Return [x, y] of the center of cell containing provided text 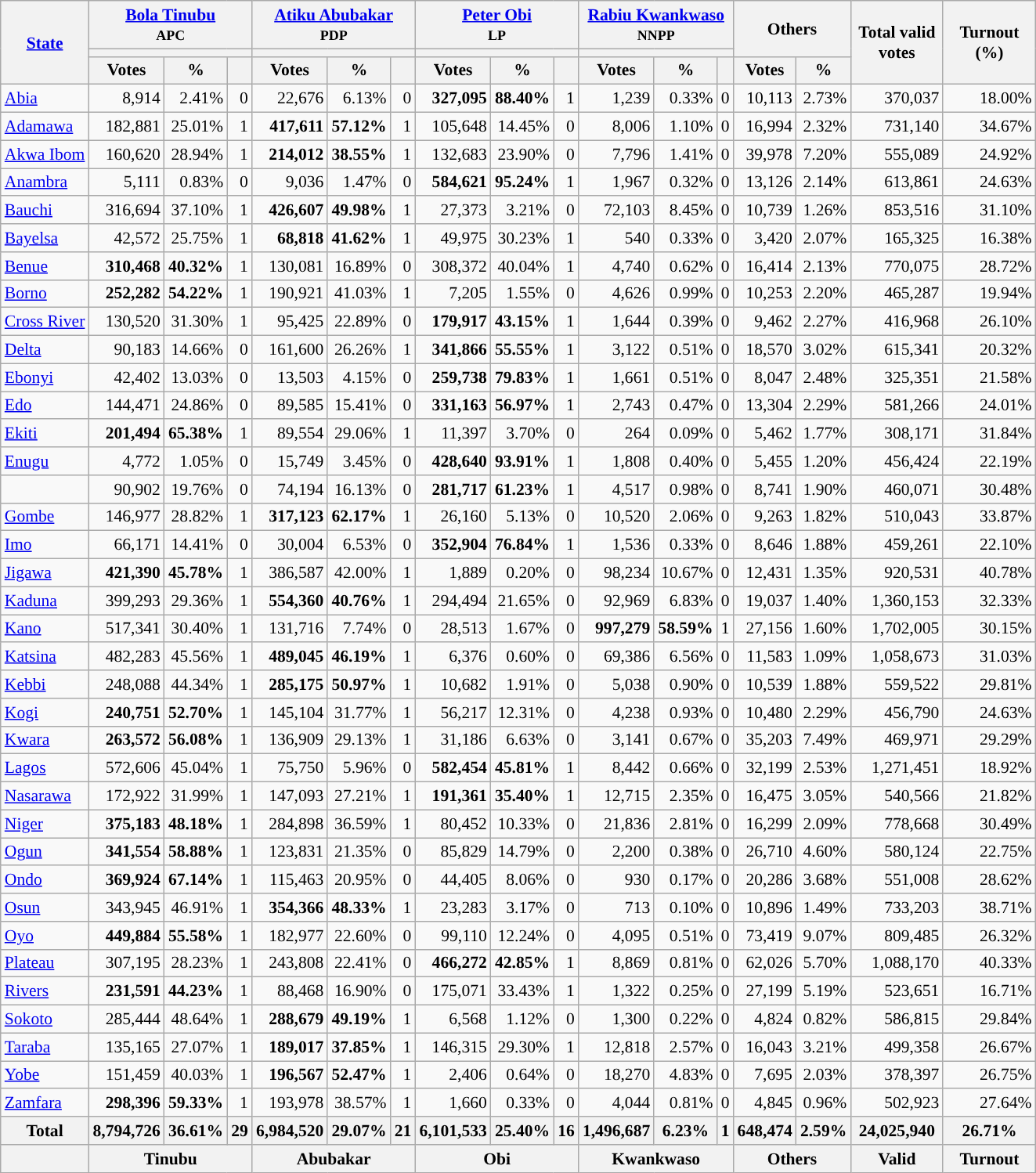
22,676 [290, 99]
105,648 [453, 127]
4.60% [824, 852]
41.03% [359, 294]
2.81% [685, 824]
5.96% [359, 768]
6,984,520 [290, 1131]
46.19% [359, 657]
18,270 [616, 1075]
307,195 [126, 963]
5.13% [522, 517]
31.30% [196, 322]
76.84% [522, 545]
489,045 [290, 657]
0.90% [685, 684]
0.82% [824, 1020]
517,341 [126, 629]
310,468 [126, 266]
69,386 [616, 657]
61.23% [522, 489]
Kwankwaso [656, 1159]
1.40% [824, 601]
2.48% [824, 377]
16,043 [765, 1047]
Imo [45, 545]
88.40% [522, 99]
298,396 [126, 1103]
1.12% [522, 1020]
29.13% [359, 740]
27.21% [359, 796]
182,881 [126, 127]
4,238 [616, 713]
16 [566, 1131]
1,660 [453, 1103]
Cross River [45, 322]
26.26% [359, 350]
399,293 [126, 601]
555,089 [897, 154]
510,043 [897, 517]
10.67% [685, 573]
581,266 [897, 406]
130,520 [126, 322]
8.45% [685, 211]
615,341 [897, 350]
3.68% [824, 880]
191,361 [453, 796]
386,587 [290, 573]
378,397 [897, 1075]
22.10% [989, 545]
0.39% [685, 322]
16.13% [359, 489]
11,397 [453, 434]
1.05% [196, 461]
417,611 [290, 127]
Abubakar [334, 1159]
29.07% [359, 1131]
99,110 [453, 936]
38.71% [989, 908]
Kebbi [45, 684]
18.00% [989, 99]
3,420 [765, 238]
341,554 [126, 852]
25.01% [196, 127]
48.18% [196, 824]
6.13% [359, 99]
49.19% [359, 1020]
72,103 [616, 211]
49,975 [453, 238]
2.07% [824, 238]
48.33% [359, 908]
92,969 [616, 601]
55.55% [522, 350]
0.64% [522, 1075]
1,239 [616, 99]
713 [616, 908]
499,358 [897, 1047]
1.26% [824, 211]
1,360,153 [897, 601]
36.61% [196, 1131]
179,917 [453, 322]
259,738 [453, 377]
12,715 [616, 796]
62,026 [765, 963]
12.24% [522, 936]
136,909 [290, 740]
264 [616, 434]
1,661 [616, 377]
580,124 [897, 852]
172,922 [126, 796]
Bola TinubuAPC [170, 25]
1,644 [616, 322]
0.10% [685, 908]
325,351 [897, 377]
6.23% [685, 1131]
28.62% [989, 880]
19.76% [196, 489]
37.85% [359, 1047]
35,203 [765, 740]
16,299 [765, 824]
Ebonyi [45, 377]
1.67% [522, 629]
28.72% [989, 266]
1.91% [522, 684]
201,494 [126, 434]
3,141 [616, 740]
28.94% [196, 154]
0.66% [685, 768]
778,668 [897, 824]
40.04% [522, 266]
1,058,673 [897, 657]
8,914 [126, 99]
5,462 [765, 434]
29.36% [196, 601]
2.53% [824, 768]
2.13% [824, 266]
27,199 [765, 991]
308,372 [453, 266]
7.49% [824, 740]
Zamfara [45, 1103]
Total valid votes [897, 42]
1,088,170 [897, 963]
26.10% [989, 322]
42,572 [126, 238]
0.83% [196, 182]
8,869 [616, 963]
Akwa Ibom [45, 154]
331,163 [453, 406]
31,186 [453, 740]
93.91% [522, 461]
30.48% [989, 489]
1.35% [824, 573]
997,279 [616, 629]
Turnout (%) [989, 42]
Tinubu [170, 1159]
352,904 [453, 545]
0.32% [685, 182]
460,071 [897, 489]
2.03% [824, 1075]
551,008 [897, 880]
3.02% [824, 350]
27,373 [453, 211]
8,646 [765, 545]
421,390 [126, 573]
21 [403, 1131]
74,194 [290, 489]
8,047 [765, 377]
2.06% [685, 517]
151,459 [126, 1075]
2,743 [616, 406]
7,695 [765, 1075]
24.92% [989, 154]
613,861 [897, 182]
1.77% [824, 434]
30.49% [989, 824]
24,025,940 [897, 1131]
8,741 [765, 489]
482,283 [126, 657]
1,967 [616, 182]
1,808 [616, 461]
343,945 [126, 908]
375,183 [126, 824]
28.82% [196, 517]
9,462 [765, 322]
Adamawa [45, 127]
20.32% [989, 350]
1,300 [616, 1020]
7.20% [824, 154]
62.17% [359, 517]
16,475 [765, 796]
0.40% [685, 461]
0.62% [685, 266]
43.15% [522, 322]
10,520 [616, 517]
0.09% [685, 434]
4,044 [616, 1103]
0.47% [685, 406]
58.59% [685, 629]
90,902 [126, 489]
1.20% [824, 461]
0.22% [685, 1020]
22.19% [989, 461]
16.71% [989, 991]
175,071 [453, 991]
40.33% [989, 963]
24.01% [989, 406]
31.77% [359, 713]
57.12% [359, 127]
731,140 [897, 127]
243,808 [290, 963]
30.40% [196, 629]
52.47% [359, 1075]
29.29% [989, 740]
27,156 [765, 629]
456,790 [897, 713]
42,402 [126, 377]
5,038 [616, 684]
809,485 [897, 936]
89,585 [290, 406]
Taraba [45, 1047]
131,716 [290, 629]
42.00% [359, 573]
Oyo [45, 936]
4.83% [685, 1075]
16.90% [359, 991]
3.70% [522, 434]
469,971 [897, 740]
Delta [45, 350]
6.83% [685, 601]
0.20% [522, 573]
8,006 [616, 127]
40.78% [989, 573]
416,968 [897, 322]
45.78% [196, 573]
10,113 [765, 99]
37.10% [196, 211]
354,366 [290, 908]
10,896 [765, 908]
45.56% [196, 657]
370,037 [897, 99]
586,815 [897, 1020]
Niger [45, 824]
1.47% [359, 182]
28.23% [196, 963]
88,468 [290, 991]
10,539 [765, 684]
214,012 [290, 154]
14.45% [522, 127]
38.57% [359, 1103]
14.79% [522, 852]
8,794,726 [126, 1131]
40.76% [359, 601]
32.33% [989, 601]
21.82% [989, 796]
Kano [45, 629]
80,452 [453, 824]
145,104 [290, 713]
12,431 [765, 573]
4,845 [765, 1103]
285,444 [126, 1020]
98,234 [616, 573]
Jigawa [45, 573]
Plateau [45, 963]
1.60% [824, 629]
165,325 [897, 238]
21,836 [616, 824]
52.70% [196, 713]
8.06% [522, 880]
930 [616, 880]
7,796 [616, 154]
853,516 [897, 211]
160,620 [126, 154]
39,978 [765, 154]
281,717 [453, 489]
31.99% [196, 796]
13,304 [765, 406]
31.03% [989, 657]
6,376 [453, 657]
Katsina [45, 657]
95,425 [290, 322]
21.58% [989, 377]
5,455 [765, 461]
Kogi [45, 713]
648,474 [765, 1131]
29.84% [989, 1020]
341,866 [453, 350]
44.23% [196, 991]
10.33% [522, 824]
10,253 [765, 294]
16.89% [359, 266]
263,572 [126, 740]
21.65% [522, 601]
308,171 [897, 434]
Bauchi [45, 211]
20,286 [765, 880]
146,315 [453, 1047]
19.94% [989, 294]
2.35% [685, 796]
1,702,005 [897, 629]
15,749 [290, 461]
288,679 [290, 1020]
144,471 [126, 406]
27.64% [989, 1103]
10,739 [765, 211]
Turnout [989, 1159]
20.95% [359, 880]
733,203 [897, 908]
3.45% [359, 461]
369,924 [126, 880]
6,101,533 [453, 1131]
285,175 [290, 684]
1,496,687 [616, 1131]
248,088 [126, 684]
0.96% [824, 1103]
Rivers [45, 991]
1,536 [616, 545]
582,454 [453, 768]
Yobe [45, 1075]
7.74% [359, 629]
State [45, 42]
30.23% [522, 238]
1.49% [824, 908]
2.09% [824, 824]
66,171 [126, 545]
Borno [45, 294]
Peter ObiLP [496, 25]
0.93% [685, 713]
1.82% [824, 517]
6,568 [453, 1020]
27.07% [196, 1047]
25.40% [522, 1131]
6.53% [359, 545]
30,004 [290, 545]
9,263 [765, 517]
770,075 [897, 266]
19,037 [765, 601]
10,682 [453, 684]
6.63% [522, 740]
284,898 [290, 824]
4,517 [616, 489]
Obi [496, 1159]
48.64% [196, 1020]
3,122 [616, 350]
231,591 [126, 991]
6.56% [685, 657]
13.03% [196, 377]
0.99% [685, 294]
3.17% [522, 908]
18,570 [765, 350]
24.86% [196, 406]
12,818 [616, 1047]
Ondo [45, 880]
8,442 [616, 768]
2.41% [196, 99]
Total [45, 1131]
22.60% [359, 936]
146,977 [126, 517]
0.17% [685, 880]
2.20% [824, 294]
11,583 [765, 657]
196,567 [290, 1075]
572,606 [126, 768]
Nasarawa [45, 796]
15.41% [359, 406]
2.27% [824, 322]
Ogun [45, 852]
193,978 [290, 1103]
38.55% [359, 154]
56.97% [522, 406]
502,923 [897, 1103]
59.33% [196, 1103]
2,200 [616, 852]
44,405 [453, 880]
32,199 [765, 768]
18.92% [989, 768]
161,600 [290, 350]
13,503 [290, 377]
130,081 [290, 266]
29.06% [359, 434]
65.38% [196, 434]
1.10% [685, 127]
540 [616, 238]
559,522 [897, 684]
0.98% [685, 489]
14.41% [196, 545]
465,287 [897, 294]
26.75% [989, 1075]
55.58% [196, 936]
2.57% [685, 1047]
316,694 [126, 211]
115,463 [290, 880]
40.32% [196, 266]
68,818 [290, 238]
4,095 [616, 936]
31.84% [989, 434]
2.73% [824, 99]
22.89% [359, 322]
22.41% [359, 963]
46.91% [196, 908]
132,683 [453, 154]
16.38% [989, 238]
2.59% [824, 1131]
21.35% [359, 852]
428,640 [453, 461]
Valid [897, 1159]
2.14% [824, 182]
4,626 [616, 294]
1,322 [616, 991]
40.03% [196, 1075]
1.55% [522, 294]
26,710 [765, 852]
42.85% [522, 963]
147,093 [290, 796]
Abia [45, 99]
Ekiti [45, 434]
26.67% [989, 1047]
182,977 [290, 936]
45.81% [522, 768]
41.62% [359, 238]
0.67% [685, 740]
26.71% [989, 1131]
26,160 [453, 517]
584,621 [453, 182]
Kwara [45, 740]
31.10% [989, 211]
58.88% [196, 852]
4.15% [359, 377]
23,283 [453, 908]
23.90% [522, 154]
240,751 [126, 713]
4,772 [126, 461]
89,554 [290, 434]
16,994 [765, 127]
0.25% [685, 991]
1,889 [453, 573]
5,111 [126, 182]
459,261 [897, 545]
16,414 [765, 266]
3.05% [824, 796]
456,424 [897, 461]
Rabiu KwankwasoNNPP [656, 25]
Atiku AbubakarPDP [334, 25]
44.34% [196, 684]
920,531 [897, 573]
466,272 [453, 963]
14.66% [196, 350]
Enugu [45, 461]
29.81% [989, 684]
33.87% [989, 517]
56.08% [196, 740]
0.38% [685, 852]
13,126 [765, 182]
2.32% [824, 127]
Edo [45, 406]
5.70% [824, 963]
7,205 [453, 294]
327,095 [453, 99]
25.75% [196, 238]
540,566 [897, 796]
189,017 [290, 1047]
56,217 [453, 713]
1.90% [824, 489]
67.14% [196, 880]
554,360 [290, 601]
426,607 [290, 211]
Anambra [45, 182]
35.40% [522, 796]
1.09% [824, 657]
75,750 [290, 768]
33.43% [522, 991]
95.24% [522, 182]
9.07% [824, 936]
2,406 [453, 1075]
12.31% [522, 713]
30.15% [989, 629]
5.19% [824, 991]
Benue [45, 266]
49.98% [359, 211]
73,419 [765, 936]
50.97% [359, 684]
26.32% [989, 936]
29.30% [522, 1047]
Osun [45, 908]
4,740 [616, 266]
4,824 [765, 1020]
85,829 [453, 852]
123,831 [290, 852]
45.04% [196, 768]
317,123 [290, 517]
22.75% [989, 852]
Bayelsa [45, 238]
34.67% [989, 127]
Sokoto [45, 1020]
36.59% [359, 824]
252,282 [126, 294]
190,921 [290, 294]
Lagos [45, 768]
Kaduna [45, 601]
294,494 [453, 601]
449,884 [126, 936]
54.22% [196, 294]
28,513 [453, 629]
79.83% [522, 377]
523,651 [897, 991]
135,165 [126, 1047]
10,480 [765, 713]
Gombe [45, 517]
0.60% [522, 657]
1.41% [685, 154]
9,036 [290, 182]
1,271,451 [897, 768]
90,183 [126, 350]
29 [240, 1131]
